Locate the cell with the specified text and output its (X, Y) center coordinate. 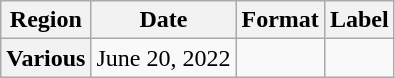
Date (164, 20)
Label (359, 20)
Region (46, 20)
June 20, 2022 (164, 58)
Format (280, 20)
Various (46, 58)
